Detect which cell encompasses the target text, then output its [x, y] center coordinate. 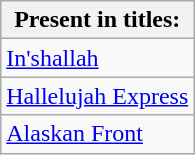
In'shallah [98, 58]
Present in titles: [98, 20]
Hallelujah Express [98, 96]
Alaskan Front [98, 134]
